Provide the [x, y] coordinate of the cell's center where the given text is located.  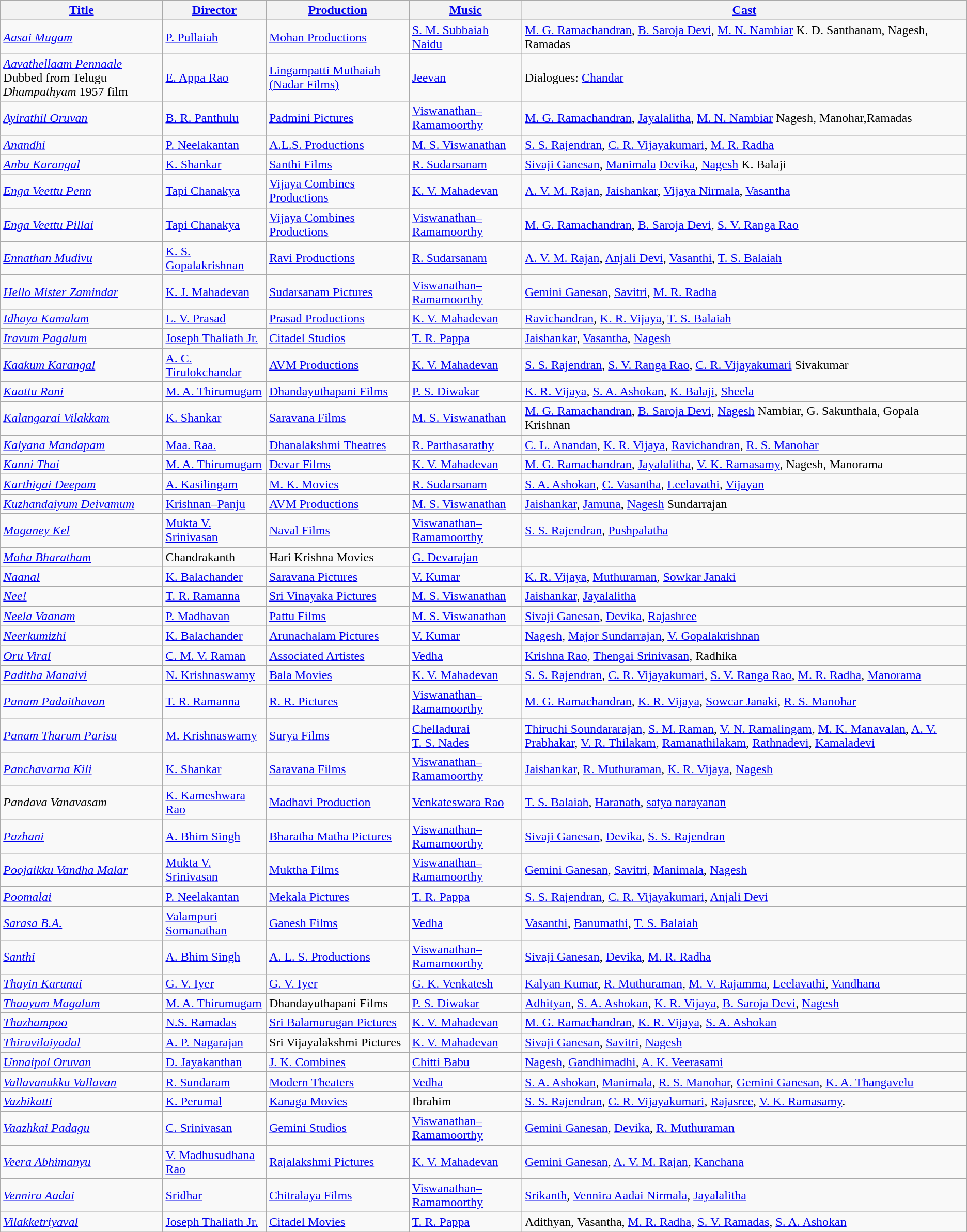
Sudarsanam Pictures [338, 291]
Kaattu Rani [82, 392]
Adhityan, S. A. Ashokan, K. R. Vijaya, B. Saroja Devi, Nagesh [745, 1003]
Padmini Pictures [338, 118]
Ibrahim [465, 1101]
Srikanth, Vennira Aadai Nirmala, Jayalalitha [745, 1196]
Pattu Films [338, 616]
A. V. M. Rajan, Jaishankar, Vijaya Nirmala, Vasantha [745, 191]
R. Parthasarathy [465, 445]
Santhi Films [338, 164]
Nagesh, Major Sundarrajan, V. Gopalakrishnan [745, 636]
A. C. Tirulokchandar [214, 365]
Naval Films [338, 530]
M. G. Ramachandran, K. R. Vijaya, S. A. Ashokan [745, 1023]
Gemini Studios [338, 1128]
K. S. Gopalakrishnan [214, 258]
Aavathellaam PennaaleDubbed from Telugu Dhampathyam 1957 film [82, 78]
Anbu Karangal [82, 164]
Paditha Manaivi [82, 675]
Vennira Aadai [82, 1196]
Unnaipol Oruvan [82, 1062]
Madhavi Production [338, 803]
S. S. Rajendran, Pushpalatha [745, 530]
Kuzhandaiyum Deivamum [82, 504]
M. G. Ramachandran, K. R. Vijaya, Sowcar Janaki, R. S. Manohar [745, 702]
M. Krishnaswamy [214, 735]
Dhanalakshmi Theatres [338, 445]
Bharatha Matha Pictures [338, 836]
Neerkumizhi [82, 636]
Maa. Raa. [214, 445]
Thaayum Magalum [82, 1003]
Krishnan–Panju [214, 504]
Vasanthi, Banumathi, T. S. Balaiah [745, 923]
Pazhani [82, 836]
Venkateswara Rao [465, 803]
A. L. S. Productions [338, 957]
Chandrakanth [214, 557]
Vilakketriyaval [82, 1222]
Panchavarna Kili [82, 769]
Kaakum Karangal [82, 365]
Vallavanukku Vallavan [82, 1082]
Neela Vaanam [82, 616]
Hari Krishna Movies [338, 557]
Jeevan [465, 78]
Iravum Pagalum [82, 338]
K. Kameshwara Rao [214, 803]
N.S. Ramadas [214, 1023]
Music [465, 10]
Lingampatti Muthaiah (Nadar Films) [338, 78]
M. K. Movies [338, 484]
Gemini Ganesan, Savitri, Manimala, Nagesh [745, 870]
Maganey Kel [82, 530]
K. R. Vijaya, Muthuraman, Sowkar Janaki [745, 577]
M. G. Ramachandran, B. Saroja Devi, S. V. Ranga Rao [745, 224]
A. P. Nagarajan [214, 1042]
Citadel Movies [338, 1222]
Sri Vijayalakshmi Pictures [338, 1042]
Dialogues: Chandar [745, 78]
C. Srinivasan [214, 1128]
K. Perumal [214, 1101]
Vazhikatti [82, 1101]
Muktha Films [338, 870]
C. L. Anandan, K. R. Vijaya, Ravichandran, R. S. Manohar [745, 445]
Ravi Productions [338, 258]
Enga Veettu Pillai [82, 224]
Thayin Karunai [82, 983]
Santhi [82, 957]
Kalangarai Vilakkam [82, 419]
Karthigai Deepam [82, 484]
Chitralaya Films [338, 1196]
Citadel Studios [338, 338]
L. V. Prasad [214, 318]
A. V. M. Rajan, Anjali Devi, Vasanthi, T. S. Balaiah [745, 258]
Idhaya Kamalam [82, 318]
Anandhi [82, 145]
Sivaji Ganesan, Devika, M. R. Radha [745, 957]
S. A. Ashokan, Manimala, R. S. Manohar, Gemini Ganesan, K. A. Thangavelu [745, 1082]
A.L.S. Productions [338, 145]
Jaishankar, Vasantha, Nagesh [745, 338]
Mohan Productions [338, 37]
P. Pullaiah [214, 37]
S. M. Subbaiah Naidu [465, 37]
M. G. Ramachandran, B. Saroja Devi, Nagesh Nambiar, G. Sakunthala, Gopala Krishnan [745, 419]
Mekala Pictures [338, 897]
E. Appa Rao [214, 78]
Kanni Thai [82, 465]
K. R. Vijaya, S. A. Ashokan, K. Balaji, Sheela [745, 392]
Surya Films [338, 735]
Panam Padaithavan [82, 702]
M. G. Ramachandran, Jayalalitha, M. N. Nambiar Nagesh, Manohar,Ramadas [745, 118]
Jaishankar, Jamuna, Nagesh Sundarrajan [745, 504]
Gemini Ganesan, A. V. M. Rajan, Kanchana [745, 1162]
ChelladuraiT. S. Nades [465, 735]
Title [82, 10]
Ayirathil Oruvan [82, 118]
T. S. Balaiah, Haranath, satya narayanan [745, 803]
S. S. Rajendran, C. R. Vijayakumari, Rajasree, V. K. Ramasamy. [745, 1101]
Thiruchi Soundararajan, S. M. Raman, V. N. Ramalingam, M. K. Manavalan, A. V. Prabhakar, V. R. Thilakam, Ramanathilakam, Rathnadevi, Kamaladevi [745, 735]
Hello Mister Zamindar [82, 291]
Oru Viral [82, 655]
Adithyan, Vasantha, M. R. Radha, S. V. Ramadas, S. A. Ashokan [745, 1222]
B. R. Panthulu [214, 118]
J. K. Combines [338, 1062]
S. A. Ashokan, C. Vasantha, Leelavathi, Vijayan [745, 484]
Sivaji Ganesan, Devika, S. S. Rajendran [745, 836]
M. G. Ramachandran, Jayalalitha, V. K. Ramasamy, Nagesh, Manorama [745, 465]
Veera Abhimanyu [82, 1162]
Krishna Rao, Thengai Srinivasan, Radhika [745, 655]
K. J. Mahadevan [214, 291]
Sivaji Ganesan, Savitri, Nagesh [745, 1042]
Sridhar [214, 1196]
Rajalakshmi Pictures [338, 1162]
Chitti Babu [465, 1062]
Arunachalam Pictures [338, 636]
Sivaji Ganesan, Manimala Devika, Nagesh K. Balaji [745, 164]
Jaishankar, R. Muthuraman, K. R. Vijaya, Nagesh [745, 769]
Sri Balamurugan Pictures [338, 1023]
Director [214, 10]
R. R. Pictures [338, 702]
S. S. Rajendran, C. R. Vijayakumari, M. R. Radha [745, 145]
Nagesh, Gandhimadhi, A. K. Veerasami [745, 1062]
R. Sundaram [214, 1082]
Gemini Ganesan, Savitri, M. R. Radha [745, 291]
Sri Vinayaka Pictures [338, 596]
Modern Theaters [338, 1082]
G. K. Venkatesh [465, 983]
Associated Artistes [338, 655]
Panam Tharum Parisu [82, 735]
S. S. Rajendran, C. R. Vijayakumari, S. V. Ranga Rao, M. R. Radha, Manorama [745, 675]
Bala Movies [338, 675]
Gemini Ganesan, Devika, R. Muthuraman [745, 1128]
Prasad Productions [338, 318]
P. Madhavan [214, 616]
D. Jayakanthan [214, 1062]
Pandava Vanavasam [82, 803]
Production [338, 10]
Valampuri Somanathan [214, 923]
Sarasa B.A. [82, 923]
N. Krishnaswamy [214, 675]
Cast [745, 10]
V. Madhusudhana Rao [214, 1162]
Ganesh Films [338, 923]
G. Devarajan [465, 557]
C. M. V. Raman [214, 655]
Sivaji Ganesan, Devika, Rajashree [745, 616]
Nee! [82, 596]
Thazhampoo [82, 1023]
Poomalai [82, 897]
Jaishankar, Jayalalitha [745, 596]
Maha Bharatham [82, 557]
S. S. Rajendran, S. V. Ranga Rao, C. R. Vijayakumari Sivakumar [745, 365]
S. S. Rajendran, C. R. Vijayakumari, Anjali Devi [745, 897]
Poojaikku Vandha Malar [82, 870]
A. Kasilingam [214, 484]
Aasai Mugam [82, 37]
M. G. Ramachandran, B. Saroja Devi, M. N. Nambiar K. D. Santhanam, Nagesh, Ramadas [745, 37]
Ennathan Mudivu [82, 258]
Thiruvilaiyadal [82, 1042]
Devar Films [338, 465]
Kalyan Kumar, R. Muthuraman, M. V. Rajamma, Leelavathi, Vandhana [745, 983]
Kalyana Mandapam [82, 445]
Ravichandran, K. R. Vijaya, T. S. Balaiah [745, 318]
Vaazhkai Padagu [82, 1128]
Enga Veettu Penn [82, 191]
Kanaga Movies [338, 1101]
Saravana Pictures [338, 577]
Naanal [82, 577]
